Provide the (X, Y) coordinate of the cell's center where the given text is located.  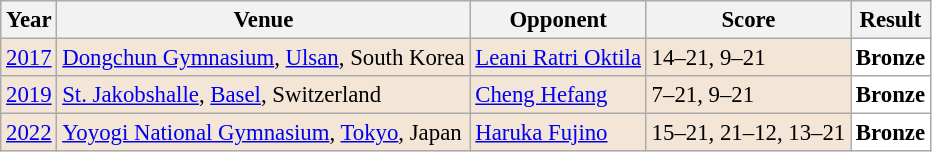
Year (29, 20)
Opponent (558, 20)
Score (748, 20)
14–21, 9–21 (748, 58)
Leani Ratri Oktila (558, 58)
Cheng Hefang (558, 95)
Haruka Fujino (558, 133)
Yoyogi National Gymnasium, Tokyo, Japan (264, 133)
7–21, 9–21 (748, 95)
15–21, 21–12, 13–21 (748, 133)
Dongchun Gymnasium, Ulsan, South Korea (264, 58)
2017 (29, 58)
2022 (29, 133)
2019 (29, 95)
Result (891, 20)
St. Jakobshalle, Basel, Switzerland (264, 95)
Venue (264, 20)
